Pinpoint the cell where the given text exists, returning its [x, y] midpoint coordinate. 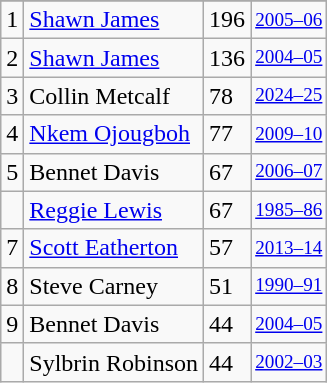
2013–14 [289, 248]
2002–03 [289, 362]
1 [12, 20]
8 [12, 286]
2 [12, 58]
4 [12, 134]
7 [12, 248]
2005–06 [289, 20]
1990–91 [289, 286]
Scott Eatherton [114, 248]
Nkem Ojougboh [114, 134]
196 [228, 20]
77 [228, 134]
2009–10 [289, 134]
9 [12, 324]
3 [12, 96]
136 [228, 58]
51 [228, 286]
Steve Carney [114, 286]
Reggie Lewis [114, 210]
78 [228, 96]
2024–25 [289, 96]
Sylbrin Robinson [114, 362]
5 [12, 172]
2006–07 [289, 172]
Collin Metcalf [114, 96]
1985–86 [289, 210]
57 [228, 248]
